Determine the [x, y] coordinate at the center of the cell enclosing the given text.  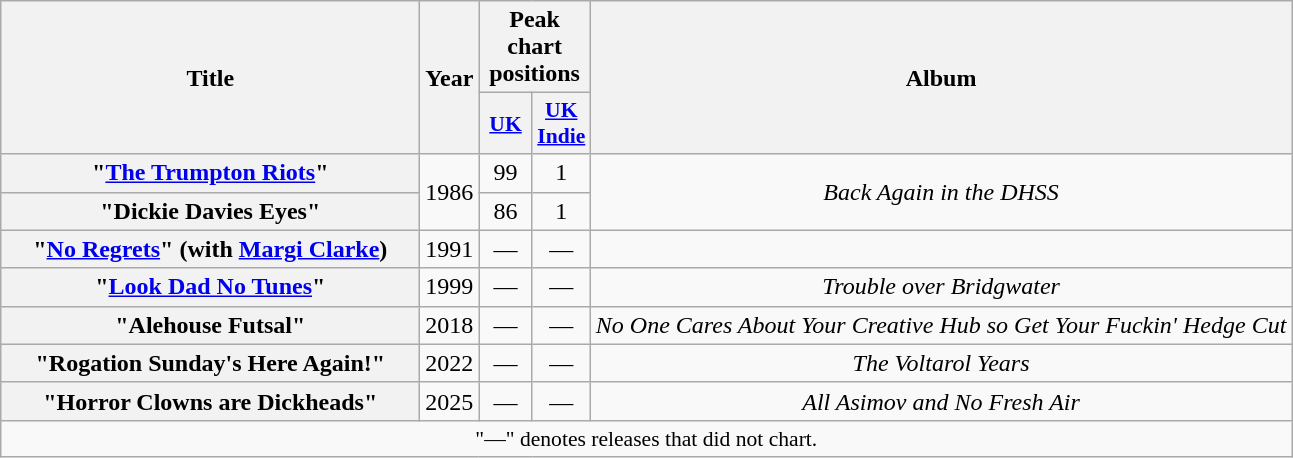
"Rogation Sunday's Here Again!" [210, 363]
2022 [450, 363]
"Horror Clowns are Dickheads" [210, 401]
Peak chart positions [534, 47]
2018 [450, 325]
Album [941, 78]
"Alehouse Futsal" [210, 325]
1999 [450, 287]
Year [450, 78]
"No Regrets" (with Margi Clarke) [210, 249]
All Asimov and No Fresh Air [941, 401]
86 [506, 211]
UK Indie [561, 124]
Back Again in the DHSS [941, 192]
"—" denotes releases that did not chart. [646, 438]
"Look Dad No Tunes" [210, 287]
The Voltarol Years [941, 363]
"The Trumpton Riots" [210, 173]
"Dickie Davies Eyes" [210, 211]
UK [506, 124]
Title [210, 78]
2025 [450, 401]
1991 [450, 249]
99 [506, 173]
1986 [450, 192]
No One Cares About Your Creative Hub so Get Your Fuckin' Hedge Cut [941, 325]
Trouble over Bridgwater [941, 287]
